Extract the [x, y] coordinate from the center of the cell holding the provided text.  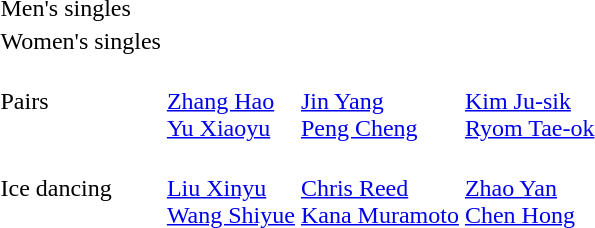
Zhang HaoYu Xiaoyu [230, 101]
Jin YangPeng Cheng [380, 101]
